Extract the (x, y) coordinate from the center of the cell holding the provided text.  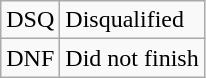
DSQ (30, 20)
Did not finish (132, 58)
DNF (30, 58)
Disqualified (132, 20)
